Search for the cell housing the specified text and yield its [x, y] center coordinate. 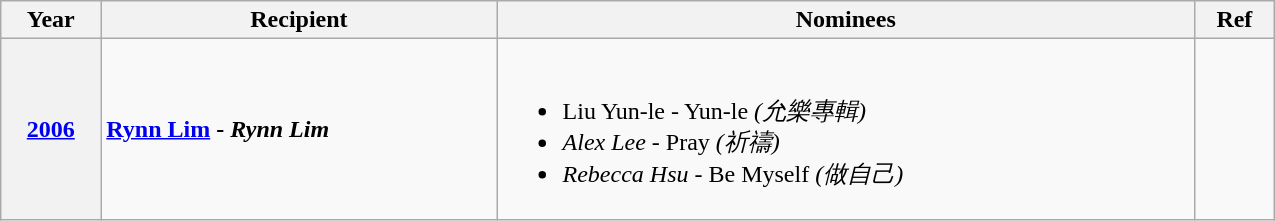
Liu Yun-le - Yun-le (允樂專輯)Alex Lee - Pray (祈禱)Rebecca Hsu - Be Myself (做自己) [846, 130]
Nominees [846, 20]
2006 [51, 130]
Year [51, 20]
Recipient [299, 20]
Ref [1235, 20]
Rynn Lim - Rynn Lim [299, 130]
